Pinpoint the cell where the given text exists, returning its [x, y] midpoint coordinate. 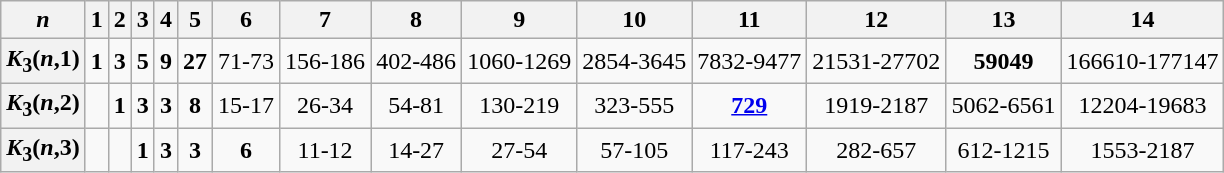
10 [634, 20]
26-34 [326, 105]
K3(n,1) [43, 61]
282-657 [876, 150]
2 [120, 20]
130-219 [520, 105]
117-243 [750, 150]
57-105 [634, 150]
2854-3645 [634, 61]
11-12 [326, 150]
71-73 [246, 61]
402-486 [416, 61]
166610-177147 [1142, 61]
K3(n,3) [43, 150]
7 [326, 20]
21531-27702 [876, 61]
13 [1004, 20]
27-54 [520, 150]
5062-6561 [1004, 105]
4 [166, 20]
27 [194, 61]
323-555 [634, 105]
7832-9477 [750, 61]
K3(n,2) [43, 105]
15-17 [246, 105]
612-1215 [1004, 150]
14 [1142, 20]
1060-1269 [520, 61]
n [43, 20]
59049 [1004, 61]
12 [876, 20]
11 [750, 20]
14-27 [416, 150]
729 [750, 105]
1919-2187 [876, 105]
54-81 [416, 105]
12204-19683 [1142, 105]
1553-2187 [1142, 150]
156-186 [326, 61]
